Return the (X, Y) coordinate for the center point of the cell that contains the specified text.  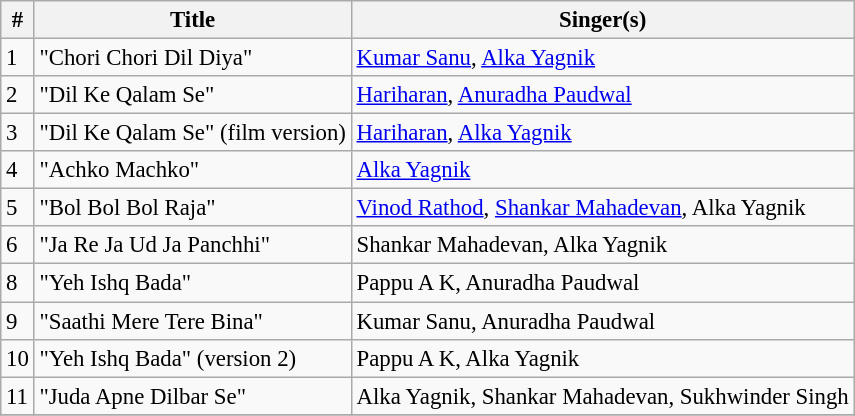
"Dil Ke Qalam Se" (film version) (192, 133)
"Yeh Ishq Bada" (version 2) (192, 358)
4 (18, 170)
"Juda Apne Dilbar Se" (192, 396)
Alka Yagnik, Shankar Mahadevan, Sukhwinder Singh (602, 396)
Hariharan, Anuradha Paudwal (602, 95)
6 (18, 245)
Pappu A K, Anuradha Paudwal (602, 283)
"Achko Machko" (192, 170)
10 (18, 358)
Vinod Rathod, Shankar Mahadevan, Alka Yagnik (602, 208)
"Dil Ke Qalam Se" (192, 95)
Hariharan, Alka Yagnik (602, 133)
5 (18, 208)
Kumar Sanu, Alka Yagnik (602, 58)
"Saathi Mere Tere Bina" (192, 321)
Pappu A K, Alka Yagnik (602, 358)
"Ja Re Ja Ud Ja Panchhi" (192, 245)
"Yeh Ishq Bada" (192, 283)
Shankar Mahadevan, Alka Yagnik (602, 245)
Title (192, 20)
"Chori Chori Dil Diya" (192, 58)
"Bol Bol Bol Raja" (192, 208)
2 (18, 95)
Singer(s) (602, 20)
# (18, 20)
1 (18, 58)
11 (18, 396)
Alka Yagnik (602, 170)
8 (18, 283)
Kumar Sanu, Anuradha Paudwal (602, 321)
3 (18, 133)
9 (18, 321)
